Return [x, y] of the center of cell containing provided text 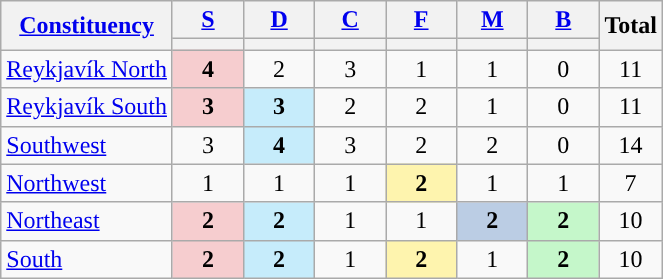
S [208, 20]
F [422, 20]
Reykjavík South [87, 107]
South [87, 259]
Northeast [87, 221]
14 [631, 145]
M [492, 20]
Constituency [87, 26]
Total [631, 26]
C [350, 20]
Southwest [87, 145]
7 [631, 183]
D [280, 20]
B [564, 20]
Reykjavík North [87, 69]
Northwest [87, 183]
